Detect which cell encompasses the target text, then output its (x, y) center coordinate. 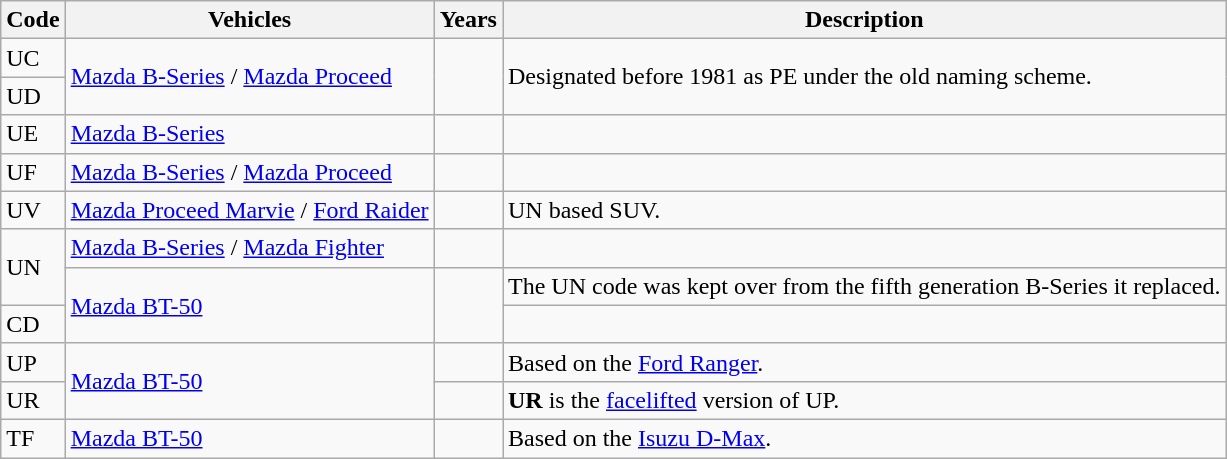
TF (33, 438)
UF (33, 172)
UV (33, 210)
UD (33, 96)
Description (864, 20)
UR is the facelifted version of UP. (864, 400)
Vehicles (250, 20)
Mazda B-Series / Mazda Fighter (250, 248)
CD (33, 324)
Designated before 1981 as PE under the old naming scheme. (864, 77)
UN based SUV. (864, 210)
UR (33, 400)
UN (33, 267)
Mazda Proceed Marvie / Ford Raider (250, 210)
Code (33, 20)
Based on the Isuzu D-Max. (864, 438)
UP (33, 362)
The UN code was kept over from the fifth generation B-Series it replaced. (864, 286)
UE (33, 134)
UC (33, 58)
Mazda B-Series (250, 134)
Based on the Ford Ranger. (864, 362)
Years (468, 20)
